Search for the cell housing the specified text and yield its [x, y] center coordinate. 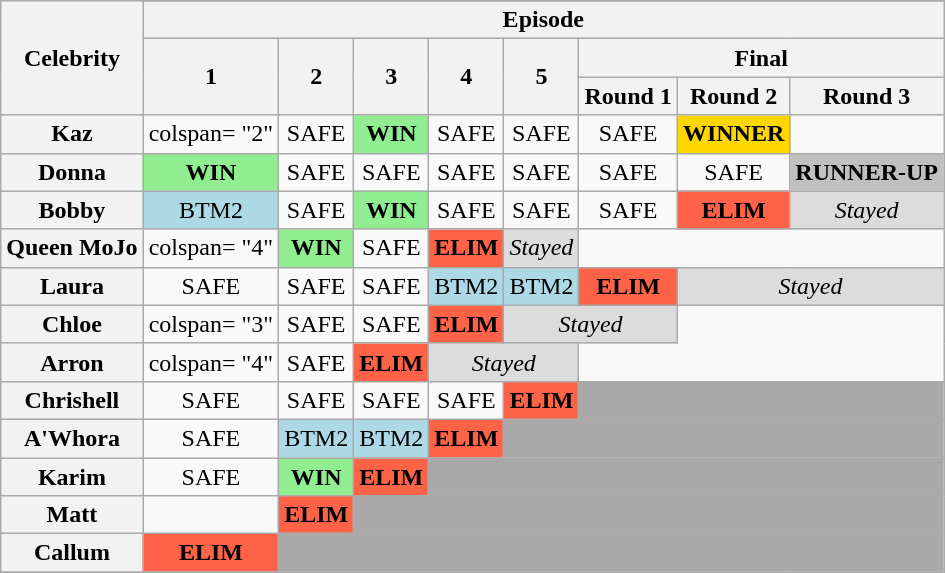
Matt [72, 515]
Bobby [72, 210]
Donna [72, 172]
Kaz [72, 134]
A'Whora [72, 438]
Episode [543, 20]
Arron [72, 362]
Celebrity [72, 58]
1 [211, 77]
3 [392, 77]
Karim [72, 477]
Callum [72, 553]
WINNER [733, 134]
4 [466, 77]
Round 1 [628, 96]
RUNNER-UP [867, 172]
colspan= "2" [211, 134]
5 [542, 77]
Round 2 [733, 96]
Round 3 [867, 96]
2 [316, 77]
Chloe [72, 324]
Final [762, 58]
Laura [72, 286]
Chrishell [72, 400]
colspan= "3" [211, 324]
Queen MoJo [72, 248]
